Output the [x, y] coordinate of the center of the cell containing the given text.  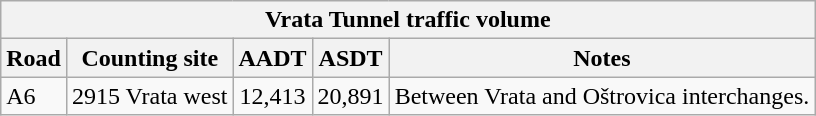
12,413 [272, 96]
20,891 [350, 96]
Notes [602, 58]
ASDT [350, 58]
Road [34, 58]
Counting site [149, 58]
2915 Vrata west [149, 96]
AADT [272, 58]
Between Vrata and Oštrovica interchanges. [602, 96]
Vrata Tunnel traffic volume [408, 20]
A6 [34, 96]
